Output the (x, y) coordinate of the center of the cell containing the given text.  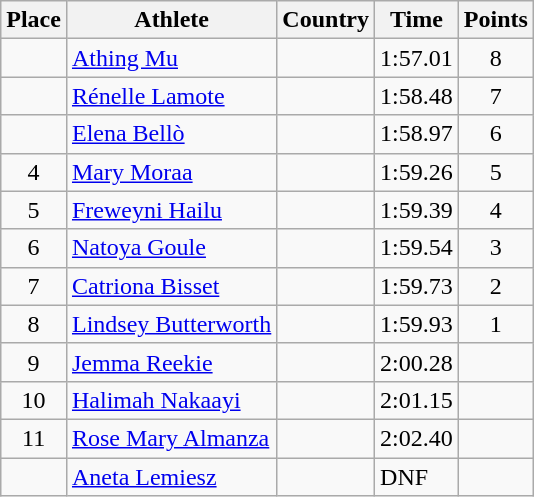
Halimah Nakaayi (171, 400)
2:02.40 (417, 438)
1:59.54 (417, 248)
Elena Bellò (171, 134)
Points (496, 20)
1:59.39 (417, 210)
2:01.15 (417, 400)
Time (417, 20)
Athlete (171, 20)
1:58.48 (417, 96)
1 (496, 324)
Jemma Reekie (171, 362)
Mary Moraa (171, 172)
3 (496, 248)
Rose Mary Almanza (171, 438)
Place (34, 20)
Freweyni Hailu (171, 210)
Rénelle Lamote (171, 96)
2 (496, 286)
9 (34, 362)
Country (326, 20)
1:59.73 (417, 286)
1:57.01 (417, 58)
2:00.28 (417, 362)
DNF (417, 477)
1:59.93 (417, 324)
Aneta Lemiesz (171, 477)
1:58.97 (417, 134)
Catriona Bisset (171, 286)
Natoya Goule (171, 248)
10 (34, 400)
Lindsey Butterworth (171, 324)
1:59.26 (417, 172)
11 (34, 438)
Athing Mu (171, 58)
